Output the (X, Y) coordinate of the center of the cell containing the given text.  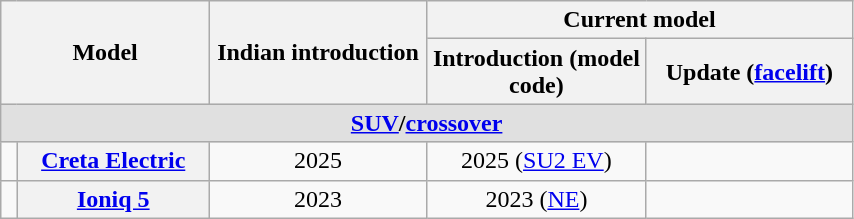
2025 (318, 161)
SUV/crossover (427, 123)
2023 (NE) (537, 199)
Indian introduction (318, 52)
Ioniq 5 (113, 199)
Model (106, 52)
Introduction (model code) (537, 72)
Creta Electric (113, 161)
2025 (SU2 EV) (537, 161)
2023 (318, 199)
Current model (640, 20)
Update (facelift) (749, 72)
